Locate the cell with the specified text and output its [X, Y] center coordinate. 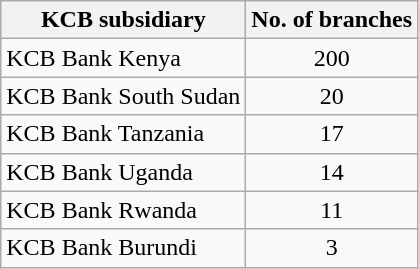
11 [332, 210]
3 [332, 248]
17 [332, 134]
KCB Bank Kenya [124, 58]
No. of branches [332, 20]
200 [332, 58]
KCB Bank Burundi [124, 248]
KCB Bank Tanzania [124, 134]
KCB Bank South Sudan [124, 96]
14 [332, 172]
KCB Bank Rwanda [124, 210]
KCB subsidiary [124, 20]
KCB Bank Uganda [124, 172]
20 [332, 96]
